From the cell containing the given text, extract its center point as (x, y) coordinate. 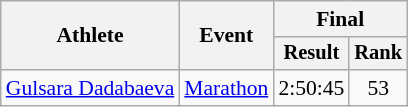
Gulsara Dadabaeva (90, 88)
53 (378, 88)
2:50:45 (311, 88)
Marathon (226, 88)
Result (311, 54)
Final (340, 19)
Event (226, 36)
Rank (378, 54)
Athlete (90, 36)
